Find where the given text appears and provide that cell's center as [x, y] coordinate. 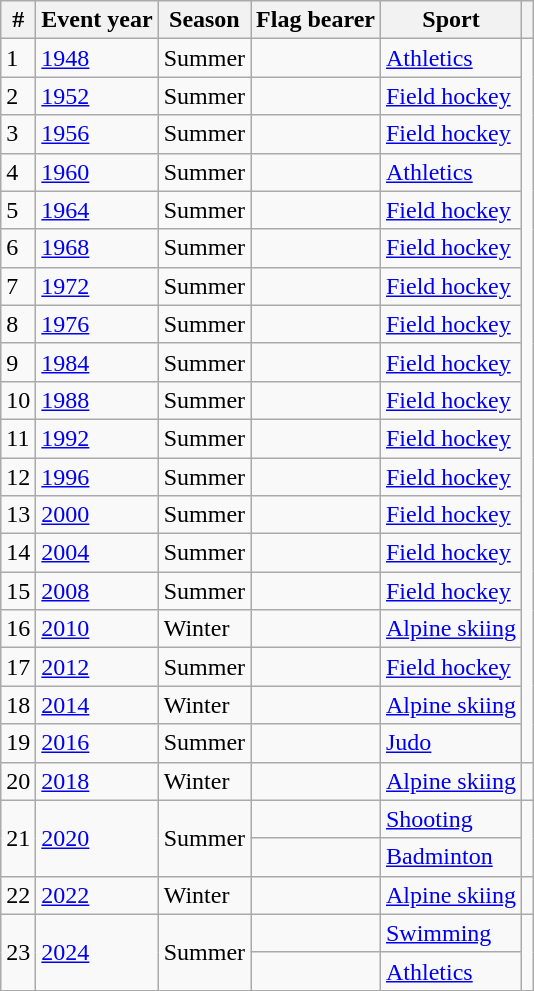
Badminton [450, 857]
1972 [97, 286]
3 [18, 134]
14 [18, 553]
11 [18, 438]
17 [18, 667]
18 [18, 705]
2000 [97, 515]
Sport [450, 20]
4 [18, 172]
15 [18, 591]
12 [18, 477]
2004 [97, 553]
1964 [97, 210]
6 [18, 248]
5 [18, 210]
Swimming [450, 933]
Flag bearer [316, 20]
1968 [97, 248]
Event year [97, 20]
22 [18, 895]
8 [18, 324]
1948 [97, 58]
1956 [97, 134]
2024 [97, 952]
9 [18, 362]
10 [18, 400]
1984 [97, 362]
2010 [97, 629]
2012 [97, 667]
1976 [97, 324]
Judo [450, 743]
2016 [97, 743]
16 [18, 629]
19 [18, 743]
Season [204, 20]
2 [18, 96]
7 [18, 286]
1992 [97, 438]
1 [18, 58]
# [18, 20]
2022 [97, 895]
2020 [97, 838]
23 [18, 952]
Shooting [450, 819]
1996 [97, 477]
1960 [97, 172]
13 [18, 515]
20 [18, 781]
2008 [97, 591]
2014 [97, 705]
2018 [97, 781]
1952 [97, 96]
21 [18, 838]
1988 [97, 400]
